Capture the cell that displays the provided text and extract its [x, y] central coordinate. 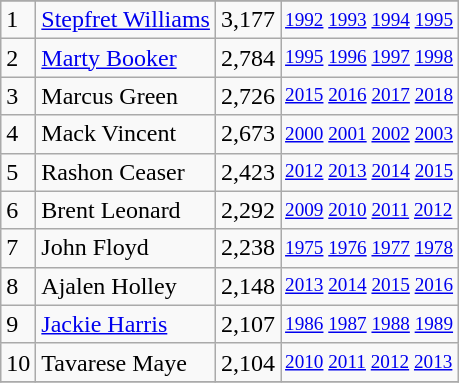
Mack Vincent [126, 134]
Stepfret Williams [126, 20]
2,107 [248, 324]
10 [18, 362]
2009 2010 2011 2012 [368, 210]
Tavarese Maye [126, 362]
Brent Leonard [126, 210]
Jackie Harris [126, 324]
2 [18, 58]
2000 2001 2002 2003 [368, 134]
2,292 [248, 210]
John Floyd [126, 248]
1992 1993 1994 1995 [368, 20]
2,104 [248, 362]
2,726 [248, 96]
2,238 [248, 248]
1986 1987 1988 1989 [368, 324]
2013 2014 2015 2016 [368, 286]
Rashon Ceaser [126, 172]
3,177 [248, 20]
Marty Booker [126, 58]
6 [18, 210]
7 [18, 248]
2,148 [248, 286]
1975 1976 1977 1978 [368, 248]
3 [18, 96]
1 [18, 20]
2,423 [248, 172]
8 [18, 286]
4 [18, 134]
2015 2016 2017 2018 [368, 96]
5 [18, 172]
9 [18, 324]
2010 2011 2012 2013 [368, 362]
2,784 [248, 58]
2,673 [248, 134]
Marcus Green [126, 96]
2012 2013 2014 2015 [368, 172]
Ajalen Holley [126, 286]
1995 1996 1997 1998 [368, 58]
